For the text-containing cell, return its midpoint in (x, y) coordinate format. 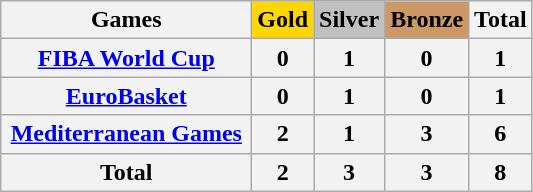
EuroBasket (126, 96)
Bronze (427, 20)
Games (126, 20)
Silver (350, 20)
Mediterranean Games (126, 134)
6 (501, 134)
8 (501, 172)
FIBA World Cup (126, 58)
Gold (283, 20)
